Output the (X, Y) coordinate of the center of the cell containing the given text.  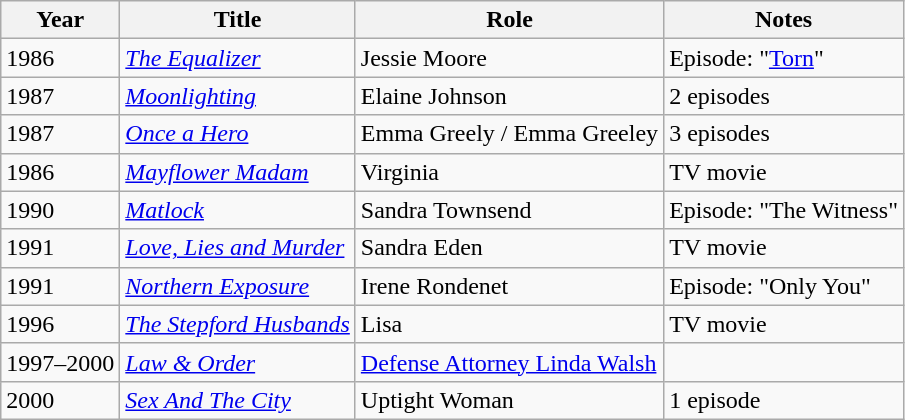
3 episodes (784, 134)
Title (238, 20)
Role (509, 20)
Irene Rondenet (509, 286)
Sex And The City (238, 400)
Jessie Moore (509, 58)
2000 (60, 400)
Episode: "Only You" (784, 286)
Moonlighting (238, 96)
Episode: "Torn" (784, 58)
Notes (784, 20)
Sandra Townsend (509, 210)
Episode: "The Witness" (784, 210)
1990 (60, 210)
Uptight Woman (509, 400)
Lisa (509, 324)
Elaine Johnson (509, 96)
Love, Lies and Murder (238, 248)
Virginia (509, 172)
Once a Hero (238, 134)
1997–2000 (60, 362)
Sandra Eden (509, 248)
Year (60, 20)
The Stepford Husbands (238, 324)
Defense Attorney Linda Walsh (509, 362)
Emma Greely / Emma Greeley (509, 134)
Northern Exposure (238, 286)
1996 (60, 324)
Law & Order (238, 362)
1 episode (784, 400)
Mayflower Madam (238, 172)
Matlock (238, 210)
2 episodes (784, 96)
The Equalizer (238, 58)
